Return [x, y] of the center of cell containing provided text 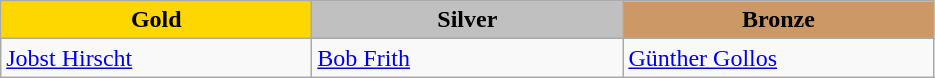
Silver [468, 20]
Jobst Hirscht [156, 58]
Günther Gollos [778, 58]
Bronze [778, 20]
Bob Frith [468, 58]
Gold [156, 20]
